Find where the given text appears and provide that cell's center as (x, y) coordinate. 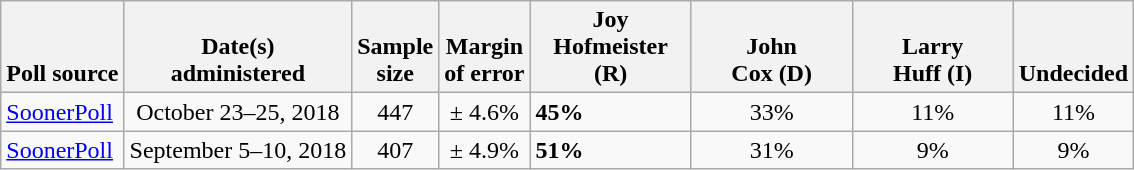
407 (396, 150)
51% (610, 150)
33% (772, 112)
JohnCox (D) (772, 47)
Samplesize (396, 47)
31% (772, 150)
± 4.6% (484, 112)
October 23–25, 2018 (238, 112)
JoyHofmeister (R) (610, 47)
LarryHuff (I) (932, 47)
Poll source (62, 47)
Marginof error (484, 47)
September 5–10, 2018 (238, 150)
Date(s)administered (238, 47)
45% (610, 112)
Undecided (1073, 47)
447 (396, 112)
± 4.9% (484, 150)
